Determine the (X, Y) coordinate at the center of the cell enclosing the given text.  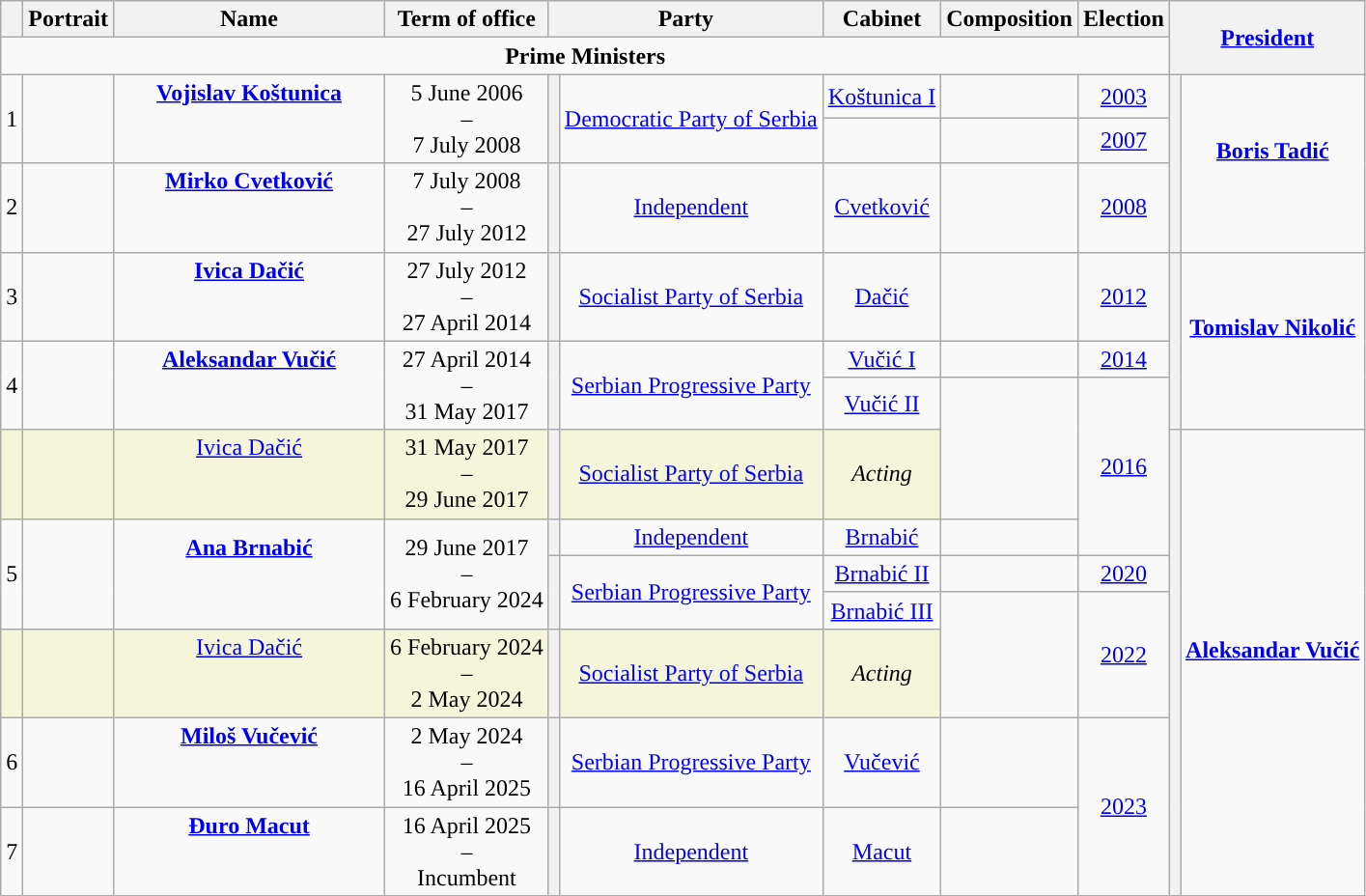
5 June 2006–7 July 2008 (467, 119)
Vučić II (881, 404)
2022 (1124, 655)
31 May 2017–29 June 2017 (467, 474)
Đuro Macut (249, 852)
Dačić (881, 296)
27 July 2012–27 April 2014 (467, 296)
Term of office (467, 19)
Brnabić (881, 537)
Brnabić II (881, 574)
Vučević (881, 762)
2003 (1124, 97)
1 (12, 119)
Brnabić III (881, 610)
Democratic Party of Serbia (691, 119)
Prime Ministers (585, 56)
6 February 2024–2 May 2024 (467, 673)
Vučić I (881, 359)
2007 (1124, 141)
Mirko Cvetković (249, 208)
Composition (1010, 19)
2023 (1124, 806)
7 (12, 852)
Tomislav Nikolić (1272, 341)
Election (1124, 19)
7 July 2008–27 July 2012 (467, 208)
2020 (1124, 574)
Boris Tadić (1272, 163)
Cvetković (881, 208)
Koštunica I (881, 97)
29 June 2017–6 February 2024 (467, 574)
2014 (1124, 359)
Macut (881, 852)
Name (249, 19)
27 April 2014–31 May 2017 (467, 385)
Portrait (69, 19)
16 April 2025–Incumbent (467, 852)
4 (12, 385)
6 (12, 762)
Vojislav Koštunica (249, 119)
President (1267, 38)
2008 (1124, 208)
2016 (1124, 466)
Ana Brnabić (249, 574)
2012 (1124, 296)
Cabinet (881, 19)
Party (685, 19)
3 (12, 296)
Miloš Vučević (249, 762)
5 (12, 574)
2 May 2024–16 April 2025 (467, 762)
2 (12, 208)
